Find where the given text appears and provide that cell's center as (X, Y) coordinate. 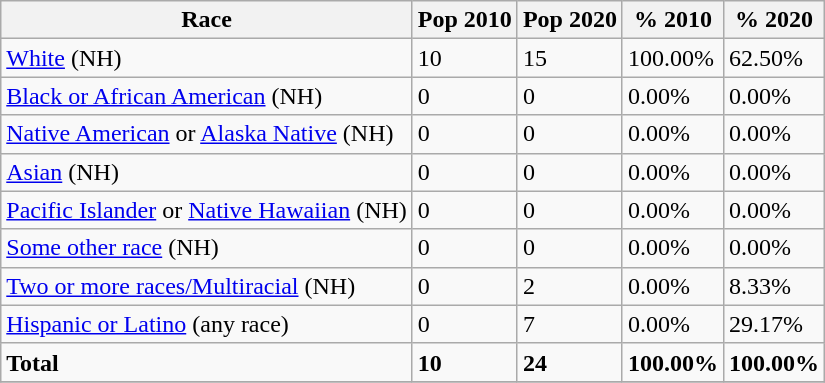
Two or more races/Multiracial (NH) (207, 286)
Pop 2010 (464, 20)
Black or African American (NH) (207, 96)
Native American or Alaska Native (NH) (207, 134)
Pacific Islander or Native Hawaiian (NH) (207, 210)
24 (570, 362)
8.33% (774, 286)
2 (570, 286)
29.17% (774, 324)
Pop 2020 (570, 20)
White (NH) (207, 58)
% 2010 (672, 20)
Hispanic or Latino (any race) (207, 324)
7 (570, 324)
Total (207, 362)
62.50% (774, 58)
Some other race (NH) (207, 248)
Race (207, 20)
Asian (NH) (207, 172)
% 2020 (774, 20)
15 (570, 58)
